From the cell containing the given text, extract its center point as [X, Y] coordinate. 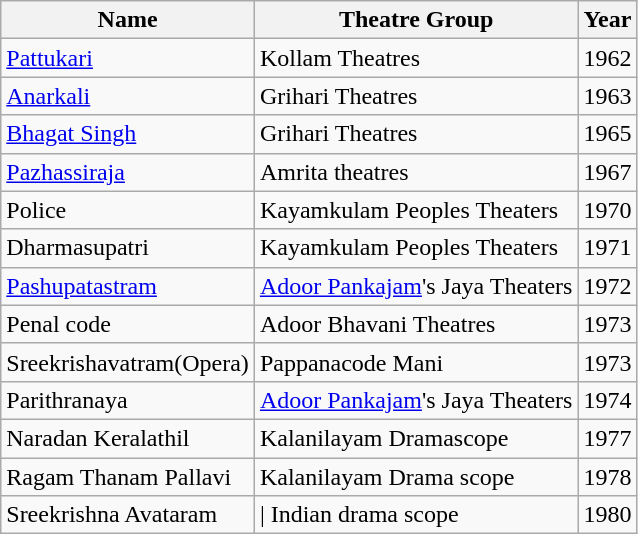
Name [128, 20]
Pazhassiraja [128, 172]
1977 [608, 438]
1974 [608, 400]
1967 [608, 172]
Ragam Thanam Pallavi [128, 477]
Adoor Bhavani Theatres [416, 324]
Dharmasupatri [128, 248]
Sreekrishavatram(Opera) [128, 362]
Bhagat Singh [128, 134]
Kalanilayam Dramascope [416, 438]
1965 [608, 134]
1970 [608, 210]
1972 [608, 286]
Theatre Group [416, 20]
Kalanilayam Drama scope [416, 477]
Police [128, 210]
1980 [608, 515]
1962 [608, 58]
Penal code [128, 324]
Amrita theatres [416, 172]
1978 [608, 477]
Naradan Keralathil [128, 438]
| Indian drama scope [416, 515]
Anarkali [128, 96]
Year [608, 20]
1963 [608, 96]
Sreekrishna Avataram [128, 515]
1971 [608, 248]
Parithranaya [128, 400]
Pashupatastram [128, 286]
Kollam Theatres [416, 58]
Pattukari [128, 58]
Pappanacode Mani [416, 362]
